Return [X, Y] of the center of cell containing provided text 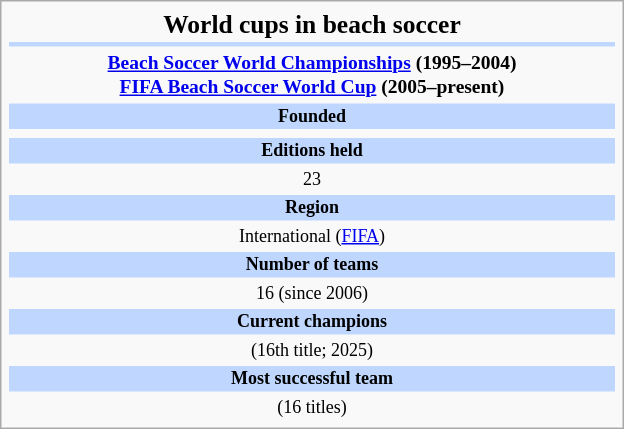
Editions held [312, 151]
Region [312, 208]
Current champions [312, 322]
Founded [312, 117]
23 [312, 180]
Most successful team [312, 379]
Beach Soccer World Championships (1995–2004)FIFA Beach Soccer World Cup (2005–present) [312, 76]
International (FIFA) [312, 237]
(16th title; 2025) [312, 351]
World cups in beach soccer [312, 28]
16 (since 2006) [312, 294]
(16 titles) [312, 408]
Number of teams [312, 265]
